Determine the [x, y] coordinate at the center of the cell enclosing the given text.  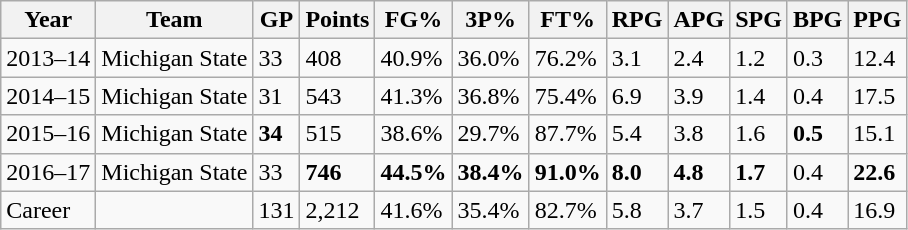
2,212 [338, 210]
1.2 [759, 58]
8.0 [637, 172]
RPG [637, 20]
38.4% [490, 172]
36.0% [490, 58]
44.5% [414, 172]
38.6% [414, 134]
4.8 [699, 172]
1.7 [759, 172]
Points [338, 20]
17.5 [878, 96]
515 [338, 134]
131 [276, 210]
3P% [490, 20]
16.9 [878, 210]
BPG [817, 20]
Career [48, 210]
29.7% [490, 134]
36.8% [490, 96]
SPG [759, 20]
FT% [568, 20]
41.6% [414, 210]
2014–15 [48, 96]
0.3 [817, 58]
75.4% [568, 96]
Team [174, 20]
PPG [878, 20]
82.7% [568, 210]
APG [699, 20]
543 [338, 96]
2016–17 [48, 172]
22.6 [878, 172]
3.8 [699, 134]
91.0% [568, 172]
2015–16 [48, 134]
2013–14 [48, 58]
GP [276, 20]
34 [276, 134]
15.1 [878, 134]
40.9% [414, 58]
3.1 [637, 58]
12.4 [878, 58]
Year [48, 20]
87.7% [568, 134]
2.4 [699, 58]
3.9 [699, 96]
35.4% [490, 210]
1.5 [759, 210]
6.9 [637, 96]
5.4 [637, 134]
746 [338, 172]
41.3% [414, 96]
FG% [414, 20]
3.7 [699, 210]
5.8 [637, 210]
31 [276, 96]
1.6 [759, 134]
0.5 [817, 134]
1.4 [759, 96]
408 [338, 58]
76.2% [568, 58]
